Identify which cell holds the provided text, then report its [X, Y] central coordinate. 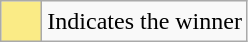
Indicates the winner [145, 22]
